Output the [x, y] coordinate of the center of the cell containing the given text.  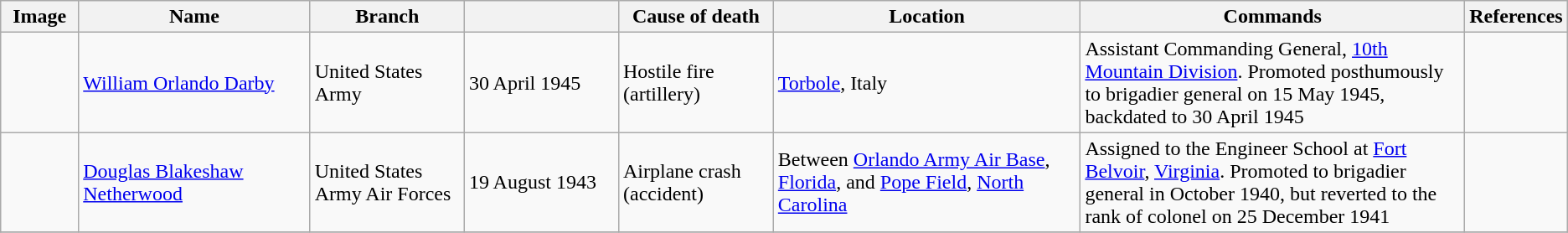
30 April 1945 [541, 82]
Image [40, 17]
Location [926, 17]
References [1516, 17]
Cause of death [695, 17]
United States Army [387, 82]
William Orlando Darby [194, 82]
Name [194, 17]
Commands [1273, 17]
United States Army Air Forces [387, 183]
Airplane crash (accident) [695, 183]
Douglas Blakeshaw Netherwood [194, 183]
Torbole, Italy [926, 82]
Branch [387, 17]
19 August 1943 [541, 183]
Between Orlando Army Air Base, Florida, and Pope Field, North Carolina [926, 183]
Assistant Commanding General, 10th Mountain Division. Promoted posthumously to brigadier general on 15 May 1945, backdated to 30 April 1945 [1273, 82]
Hostile fire (artillery) [695, 82]
